Locate the cell with the specified text and output its [x, y] center coordinate. 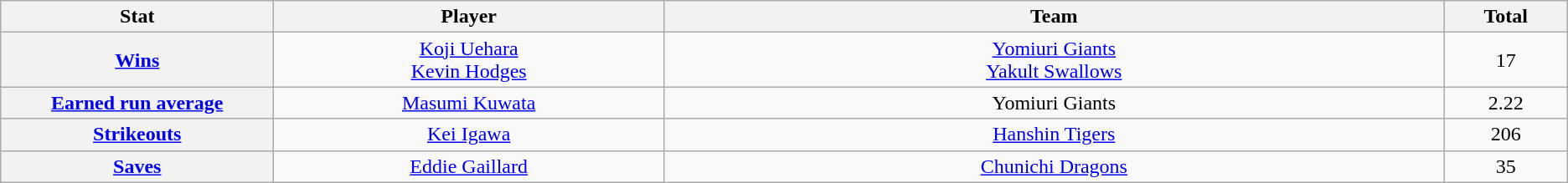
Hanshin Tigers [1055, 135]
Strikeouts [137, 135]
Koji UeharaKevin Hodges [469, 60]
206 [1506, 135]
Total [1506, 17]
17 [1506, 60]
Yomiuri Giants [1055, 103]
Masumi Kuwata [469, 103]
Yomiuri GiantsYakult Swallows [1055, 60]
Stat [137, 17]
Chunichi Dragons [1055, 166]
Saves [137, 166]
Kei Igawa [469, 135]
Player [469, 17]
Team [1055, 17]
Wins [137, 60]
2.22 [1506, 103]
35 [1506, 166]
Earned run average [137, 103]
Eddie Gaillard [469, 166]
